Return (x, y) of the center of cell containing provided text 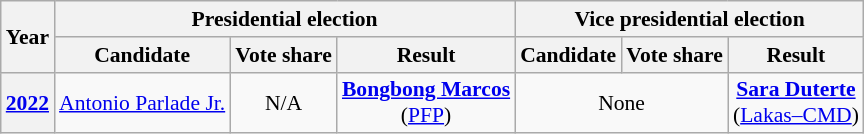
Year (28, 36)
Bongbong Marcos(PFP) (426, 102)
Vice presidential election (690, 19)
Presidential election (284, 19)
Antonio Parlade Jr. (142, 102)
None (622, 102)
Sara Duterte(Lakas–CMD) (796, 102)
2022 (28, 102)
N/A (284, 102)
